Return (x, y) of the center of cell containing provided text 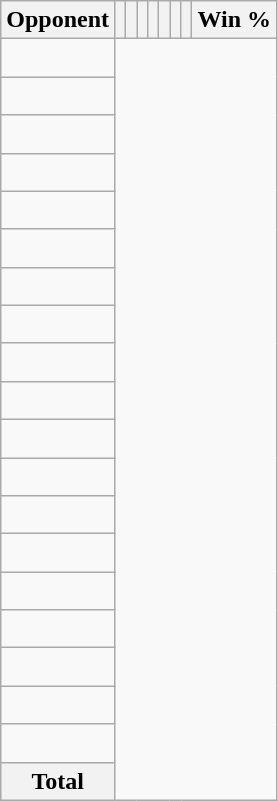
Opponent (58, 20)
Win % (234, 20)
Total (58, 781)
